Return the [X, Y] coordinate for the center point of the cell that contains the specified text.  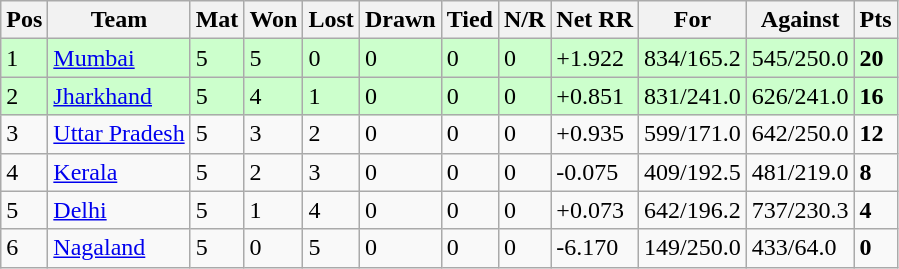
409/192.5 [693, 172]
Team [119, 20]
Delhi [119, 210]
-0.075 [595, 172]
Drawn [400, 20]
599/171.0 [693, 134]
Kerala [119, 172]
Mumbai [119, 58]
For [693, 20]
Nagaland [119, 248]
N/R [524, 20]
737/230.3 [800, 210]
642/250.0 [800, 134]
+0.851 [595, 96]
20 [876, 58]
+0.073 [595, 210]
Pos [24, 20]
545/250.0 [800, 58]
6 [24, 248]
Lost [331, 20]
626/241.0 [800, 96]
+1.922 [595, 58]
642/196.2 [693, 210]
481/219.0 [800, 172]
12 [876, 134]
-6.170 [595, 248]
149/250.0 [693, 248]
Uttar Pradesh [119, 134]
Pts [876, 20]
Jharkhand [119, 96]
433/64.0 [800, 248]
Against [800, 20]
16 [876, 96]
Net RR [595, 20]
+0.935 [595, 134]
Mat [217, 20]
Won [274, 20]
8 [876, 172]
834/165.2 [693, 58]
831/241.0 [693, 96]
Tied [470, 20]
